Search for the cell housing the specified text and yield its (X, Y) center coordinate. 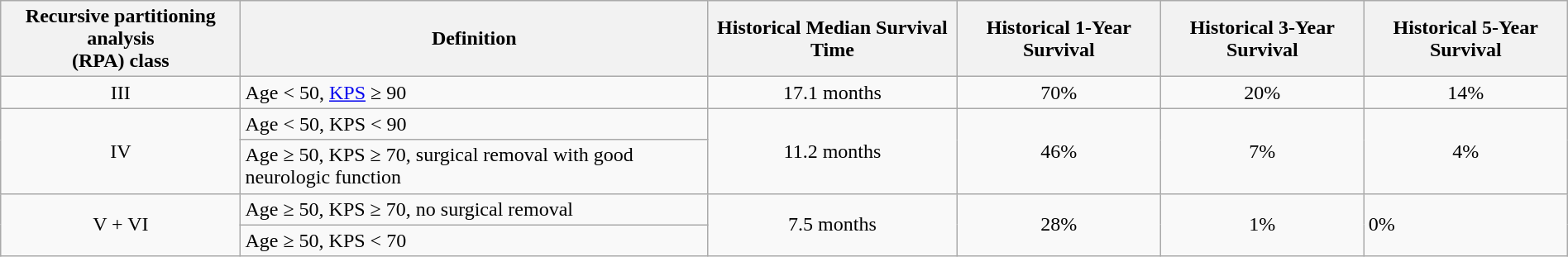
Age ≥ 50, KPS < 70 (475, 240)
Age < 50, KPS ≥ 90 (475, 93)
Historical Median Survival Time (833, 39)
28% (1059, 225)
20% (1262, 93)
11.2 months (833, 150)
Recursive partitioning analysis(RPA) class (121, 39)
Historical 5-Year Survival (1465, 39)
Definition (475, 39)
4% (1465, 150)
III (121, 93)
Age ≥ 50, KPS ≥ 70, no surgical removal (475, 209)
0% (1465, 225)
7.5 months (833, 225)
Historical 3-Year Survival (1262, 39)
7% (1262, 150)
V + VI (121, 225)
70% (1059, 93)
1% (1262, 225)
Historical 1-Year Survival (1059, 39)
17.1 months (833, 93)
Age ≥ 50, KPS ≥ 70, surgical removal with good neurologic function (475, 167)
Age < 50, KPS < 90 (475, 124)
IV (121, 150)
14% (1465, 93)
46% (1059, 150)
